Identify which cell holds the provided text, then report its (x, y) central coordinate. 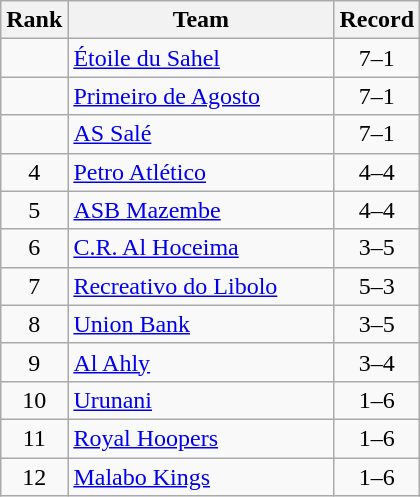
Petro Atlético (201, 172)
ASB Mazembe (201, 210)
C.R. Al Hoceima (201, 248)
5–3 (377, 286)
9 (34, 362)
11 (34, 438)
Urunani (201, 400)
Recreativo do Libolo (201, 286)
Primeiro de Agosto (201, 96)
4 (34, 172)
Malabo Kings (201, 477)
10 (34, 400)
8 (34, 324)
Record (377, 20)
Étoile du Sahel (201, 58)
Team (201, 20)
5 (34, 210)
6 (34, 248)
3–4 (377, 362)
Al Ahly (201, 362)
Rank (34, 20)
Royal Hoopers (201, 438)
AS Salé (201, 134)
12 (34, 477)
Union Bank (201, 324)
7 (34, 286)
